For the text-containing cell, return its midpoint in (x, y) coordinate format. 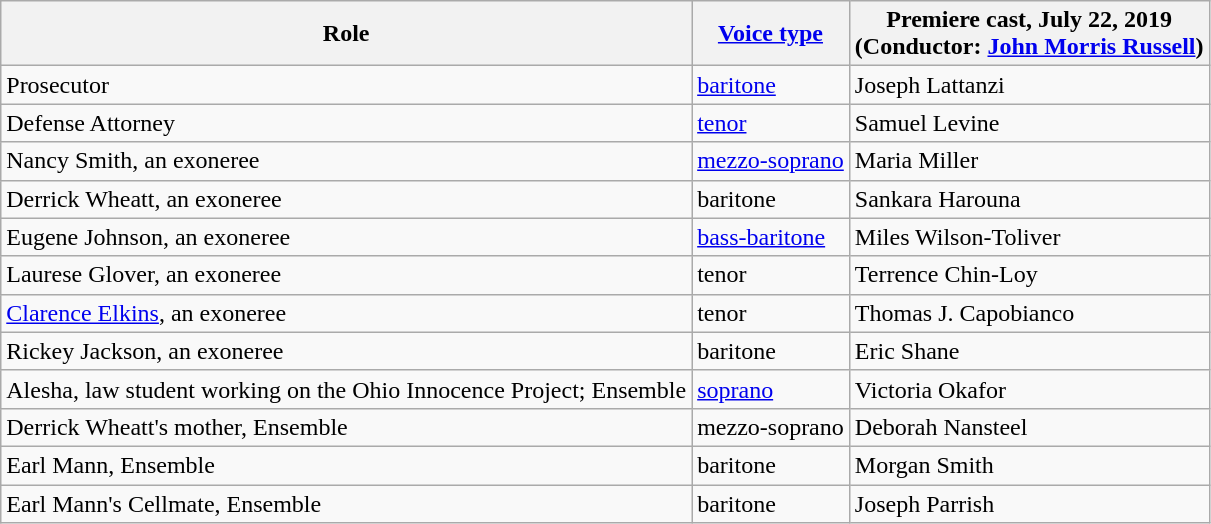
Morgan Smith (1029, 465)
Alesha, law student working on the Ohio Innocence Project; Ensemble (346, 389)
bass-baritone (771, 237)
Samuel Levine (1029, 123)
Miles Wilson-Toliver (1029, 237)
Voice type (771, 34)
Derrick Wheatt, an exoneree (346, 199)
Laurese Glover, an exoneree (346, 275)
Premiere cast, July 22, 2019(Conductor: John Morris Russell) (1029, 34)
Defense Attorney (346, 123)
Sankara Harouna (1029, 199)
Earl Mann's Cellmate, Ensemble (346, 503)
Rickey Jackson, an exoneree (346, 351)
Victoria Okafor (1029, 389)
Eugene Johnson, an exoneree (346, 237)
Role (346, 34)
Nancy Smith, an exoneree (346, 161)
Derrick Wheatt's mother, Ensemble (346, 427)
Terrence Chin-Loy (1029, 275)
Eric Shane (1029, 351)
soprano (771, 389)
Clarence Elkins, an exoneree (346, 313)
Joseph Lattanzi (1029, 85)
Prosecutor (346, 85)
Maria Miller (1029, 161)
Joseph Parrish (1029, 503)
Thomas J. Capobianco (1029, 313)
Earl Mann, Ensemble (346, 465)
Deborah Nansteel (1029, 427)
